Provide the [x, y] coordinate of the cell's center where the given text is located.  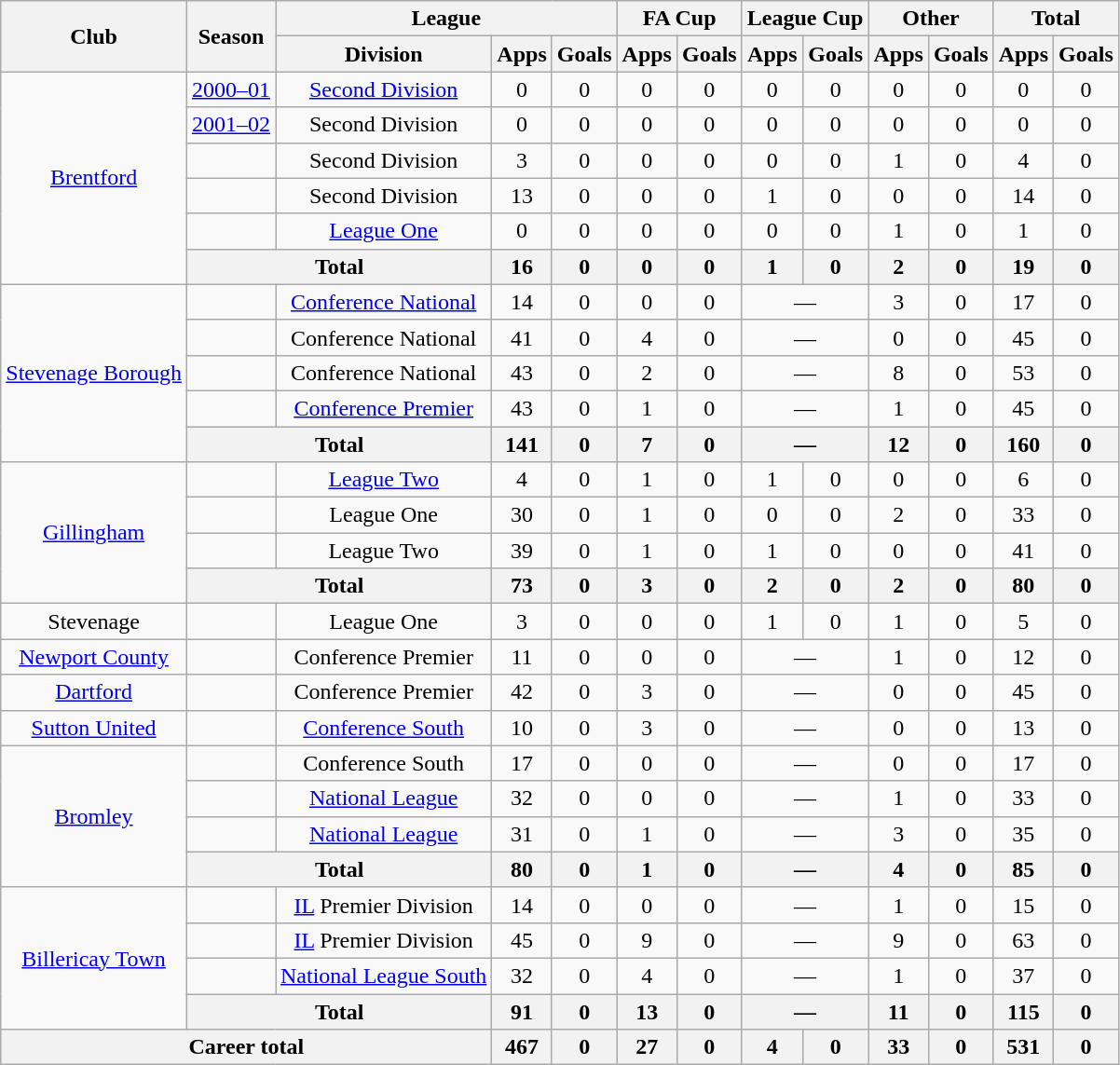
73 [522, 586]
141 [522, 444]
15 [1023, 905]
Newport County [94, 657]
30 [522, 515]
531 [1023, 1047]
FA Cup [679, 19]
35 [1023, 834]
Dartford [94, 692]
53 [1023, 373]
Career total [246, 1047]
National League South [384, 976]
91 [522, 1011]
League Cup [805, 19]
5 [1023, 621]
Billericay Town [94, 958]
27 [647, 1047]
37 [1023, 976]
19 [1023, 266]
Club [94, 36]
42 [522, 692]
115 [1023, 1011]
63 [1023, 940]
Stevenage Borough [94, 373]
6 [1023, 480]
Gillingham [94, 533]
Season [231, 36]
16 [522, 266]
8 [898, 373]
2000–01 [231, 89]
85 [1023, 869]
160 [1023, 444]
7 [647, 444]
39 [522, 551]
Bromley [94, 816]
10 [522, 728]
Brentford [94, 178]
2001–02 [231, 125]
Division [384, 54]
Sutton United [94, 728]
League [447, 19]
Stevenage [94, 621]
31 [522, 834]
Other [931, 19]
467 [522, 1047]
